Identify which cell holds the provided text, then report its [X, Y] central coordinate. 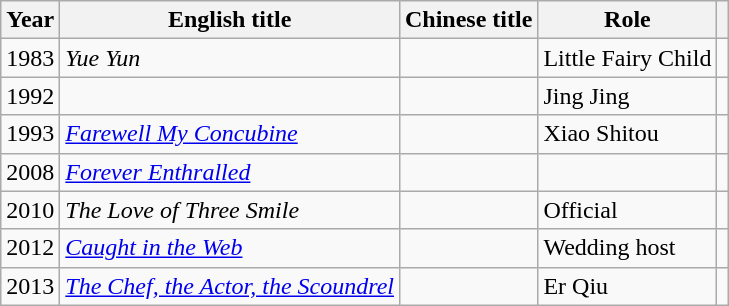
2010 [30, 210]
Forever Enthralled [230, 172]
Caught in the Web [230, 248]
English title [230, 20]
Year [30, 20]
Official [628, 210]
Jing Jing [628, 96]
1983 [30, 58]
Er Qiu [628, 286]
The Chef, the Actor, the Scoundrel [230, 286]
Chinese title [468, 20]
Little Fairy Child [628, 58]
The Love of Three Smile [230, 210]
Wedding host [628, 248]
1993 [30, 134]
2008 [30, 172]
Farewell My Concubine [230, 134]
1992 [30, 96]
2013 [30, 286]
Xiao Shitou [628, 134]
Yue Yun [230, 58]
Role [628, 20]
2012 [30, 248]
